Return [x, y] of the center of cell containing provided text 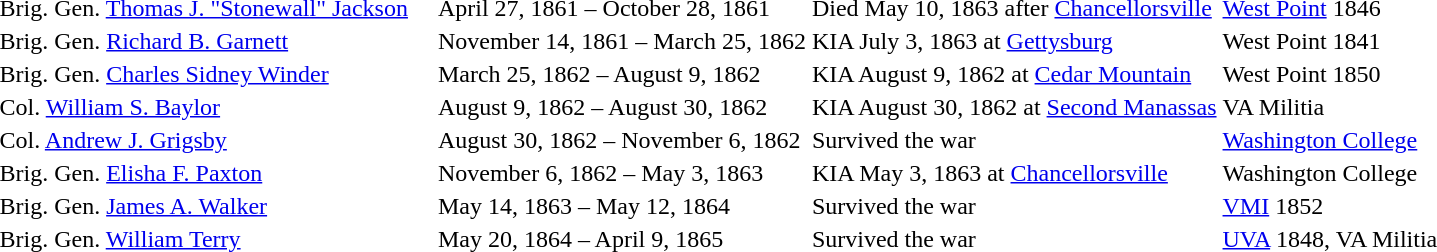
November 6, 1862 – May 3, 1863 [622, 173]
November 14, 1861 – March 25, 1862 [622, 41]
March 25, 1862 – August 9, 1862 [622, 74]
KIA August 30, 1862 at Second Manassas [1014, 107]
KIA May 3, 1863 at Chancellorsville [1014, 173]
May 14, 1863 – May 12, 1864 [622, 206]
August 30, 1862 – November 6, 1862 [622, 140]
KIA August 9, 1862 at Cedar Mountain [1014, 74]
August 9, 1862 – August 30, 1862 [622, 107]
KIA July 3, 1863 at Gettysburg [1014, 41]
